Identify which cell holds the provided text, then report its (X, Y) central coordinate. 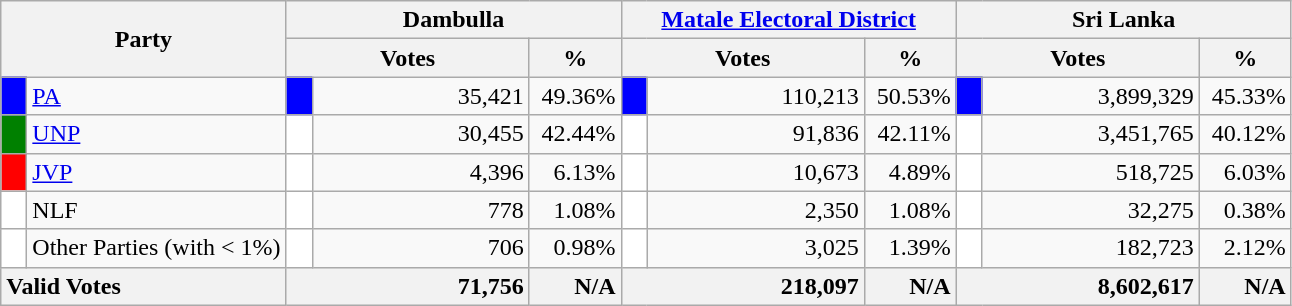
110,213 (756, 96)
218,097 (742, 286)
4,396 (420, 172)
45.33% (1245, 96)
778 (420, 210)
Party (144, 39)
35,421 (420, 96)
50.53% (910, 96)
1.39% (910, 248)
0.38% (1245, 210)
PA (156, 96)
JVP (156, 172)
32,275 (1090, 210)
30,455 (420, 134)
42.11% (910, 134)
71,756 (408, 286)
518,725 (1090, 172)
4.89% (910, 172)
40.12% (1245, 134)
706 (420, 248)
3,451,765 (1090, 134)
Valid Votes (144, 286)
91,836 (756, 134)
UNP (156, 134)
0.98% (575, 248)
Sri Lanka (1124, 20)
3,899,329 (1090, 96)
6.03% (1245, 172)
2.12% (1245, 248)
42.44% (575, 134)
Other Parties (with < 1%) (156, 248)
2,350 (756, 210)
182,723 (1090, 248)
Matale Electoral District (788, 20)
Dambulla (454, 20)
49.36% (575, 96)
3,025 (756, 248)
NLF (156, 210)
6.13% (575, 172)
10,673 (756, 172)
8,602,617 (1078, 286)
